Determine the [X, Y] coordinate at the center of the cell enclosing the given text.  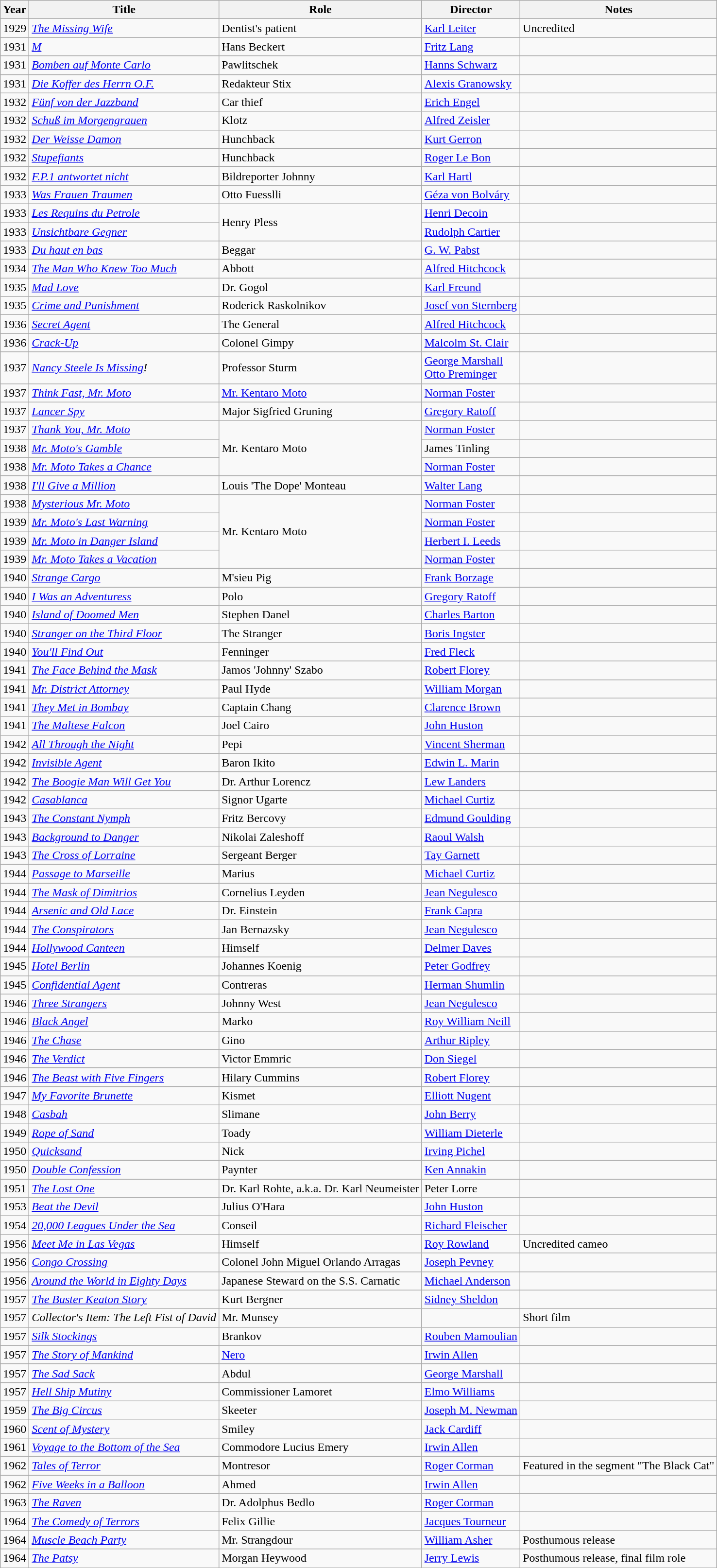
Herman Shumlin [471, 985]
Delmer Daves [471, 948]
Director [471, 10]
Polo [321, 596]
Pepi [321, 744]
Abdul [321, 1373]
Jack Cardiff [471, 1429]
The Buster Keaton Story [124, 1299]
Walter Lang [471, 485]
I Was an Adventuress [124, 596]
Mr. Moto Takes a Vacation [124, 559]
1929 [15, 28]
Clarence Brown [471, 707]
1947 [15, 1096]
Sergeant Berger [321, 855]
The Beast with Five Fingers [124, 1077]
The Constant Nymph [124, 818]
Josef von Sternberg [471, 306]
Ken Annakin [471, 1170]
Nero [321, 1355]
The Maltese Falcon [124, 726]
Otto Fuesslli [321, 194]
Professor Sturm [321, 367]
Year [15, 10]
Johnny West [321, 1003]
Congo Crossing [124, 1262]
Die Koffer des Herrn O.F. [124, 84]
Les Requins du Petrole [124, 213]
Cornelius Leyden [321, 892]
Joel Cairo [321, 726]
Hilary Cummins [321, 1077]
Don Siegel [471, 1059]
Passage to Marseille [124, 874]
The Man Who Knew Too Much [124, 269]
I'll Give a Million [124, 485]
Jacques Tourneur [471, 1521]
William Asher [471, 1540]
Gino [321, 1040]
Marko [321, 1022]
1951 [15, 1188]
Invisible Agent [124, 763]
1961 [15, 1447]
Malcolm St. Clair [471, 343]
Arthur Ripley [471, 1040]
All Through the Night [124, 744]
1948 [15, 1114]
The Patsy [124, 1558]
George MarshallOtto Preminger [471, 367]
Klotz [321, 121]
Tay Garnett [471, 855]
Major Sigfried Gruning [321, 411]
Henri Decoin [471, 213]
Title [124, 10]
Hans Beckert [321, 47]
Collector's Item: The Left Fist of David [124, 1318]
Island of Doomed Men [124, 615]
Marius [321, 874]
Unsichtbare Gegner [124, 232]
Edmund Goulding [471, 818]
Toady [321, 1133]
Silk Stockings [124, 1336]
Sidney Sheldon [471, 1299]
Frank Borzage [471, 578]
Hell Ship Mutiny [124, 1392]
Schuß im Morgengrauen [124, 121]
Lancer Spy [124, 411]
William Morgan [471, 689]
Dr. Adolphus Bedlo [321, 1503]
The General [321, 324]
Karl Freund [471, 287]
Paynter [321, 1170]
The Stranger [321, 633]
Mr. Moto's Gamble [124, 448]
Frank Capra [471, 911]
Role [321, 10]
William Dieterle [471, 1133]
Hanns Schwarz [471, 65]
Fritz Lang [471, 47]
1953 [15, 1207]
Roger Le Bon [471, 157]
Kurt Gerron [471, 139]
Smiley [321, 1429]
Posthumous release [619, 1540]
Dr. Arthur Lorencz [321, 781]
Montresor [321, 1466]
Baron Ikito [321, 763]
Colonel Gimpy [321, 343]
Fritz Bercovy [321, 818]
Dentist's patient [321, 28]
Was Frauen Traumen [124, 194]
Mr. Moto in Danger Island [124, 541]
Raoul Walsh [471, 836]
Roy William Neill [471, 1022]
Hollywood Canteen [124, 948]
M'sieu Pig [321, 578]
Felix Gillie [321, 1521]
Kismet [321, 1096]
Dr. Karl Rohte, a.k.a. Dr. Karl Neumeister [321, 1188]
Victor Emmric [321, 1059]
Richard Fleischer [471, 1225]
Louis 'The Dope' Monteau [321, 485]
Contreras [321, 985]
1949 [15, 1133]
Mr. Moto Takes a Chance [124, 467]
They Met in Bombay [124, 707]
Johannes Koenig [321, 966]
The Comedy of Terrors [124, 1521]
Five Weeks in a Balloon [124, 1484]
Stupefiants [124, 157]
The Sad Sack [124, 1373]
Beat the Devil [124, 1207]
Mr. Strangdour [321, 1540]
Arsenic and Old Lace [124, 911]
Stranger on the Third Floor [124, 633]
Joseph M. Newman [471, 1410]
Erich Engel [471, 102]
Bomben auf Monte Carlo [124, 65]
Pawlitschek [321, 65]
Signor Ugarte [321, 800]
Muscle Beach Party [124, 1540]
The Conspirators [124, 929]
1954 [15, 1225]
Elmo Williams [471, 1392]
The Boogie Man Will Get You [124, 781]
Slimane [321, 1114]
Roderick Raskolnikov [321, 306]
Short film [619, 1318]
Dr. Einstein [321, 911]
Roy Rowland [471, 1244]
Nick [321, 1151]
1959 [15, 1410]
Crime and Punishment [124, 306]
The Story of Mankind [124, 1355]
Mad Love [124, 287]
20,000 Leagues Under the Sea [124, 1225]
Uncredited [619, 28]
Kurt Bergner [321, 1299]
Abbott [321, 269]
The Big Circus [124, 1410]
Jan Bernazsky [321, 929]
Quicksand [124, 1151]
Dr. Gogol [321, 287]
Nikolai Zaleshoff [321, 836]
The Cross of Lorraine [124, 855]
Commodore Lucius Emery [321, 1447]
Julius O'Hara [321, 1207]
Edwin L. Marin [471, 763]
Henry Pless [321, 222]
Commissioner Lamoret [321, 1392]
Herbert I. Leeds [471, 541]
Notes [619, 10]
The Missing Wife [124, 28]
You'll Find Out [124, 652]
Casablanca [124, 800]
Featured in the segment "The Black Cat" [619, 1466]
Brankov [321, 1336]
Bildreporter Johnny [321, 176]
Meet Me in Las Vegas [124, 1244]
Jerry Lewis [471, 1558]
Tales of Terror [124, 1466]
Around the World in Eighty Days [124, 1281]
Peter Lorre [471, 1188]
Rudolph Cartier [471, 232]
Black Angel [124, 1022]
Mr. District Attorney [124, 689]
Redakteur Stix [321, 84]
Nancy Steele Is Missing! [124, 367]
Conseil [321, 1225]
Three Strangers [124, 1003]
Michael Anderson [471, 1281]
Karl Hartl [471, 176]
Casbah [124, 1114]
The Verdict [124, 1059]
Confidential Agent [124, 985]
The Mask of Dimitrios [124, 892]
G. W. Pabst [471, 250]
Colonel John Miguel Orlando Arragas [321, 1262]
Rouben Mamoulian [471, 1336]
Uncredited cameo [619, 1244]
The Lost One [124, 1188]
Irving Pichel [471, 1151]
Du haut en bas [124, 250]
Captain Chang [321, 707]
Fenninger [321, 652]
Lew Landers [471, 781]
Der Weisse Damon [124, 139]
Secret Agent [124, 324]
Mysterious Mr. Moto [124, 504]
Background to Danger [124, 836]
The Face Behind the Mask [124, 670]
Ahmed [321, 1484]
John Berry [471, 1114]
1963 [15, 1503]
Paul Hyde [321, 689]
Karl Leiter [471, 28]
Japanese Steward on the S.S. Carnatic [321, 1281]
Jamos 'Johnny' Szabo [321, 670]
Car thief [321, 102]
Voyage to the Bottom of the Sea [124, 1447]
M [124, 47]
My Favorite Brunette [124, 1096]
Alexis Granowsky [471, 84]
Charles Barton [471, 615]
1960 [15, 1429]
Elliott Nugent [471, 1096]
Mr. Moto's Last Warning [124, 522]
The Raven [124, 1503]
Fred Fleck [471, 652]
Peter Godfrey [471, 966]
Joseph Pevney [471, 1262]
Rope of Sand [124, 1133]
Hotel Berlin [124, 966]
Skeeter [321, 1410]
Boris Ingster [471, 633]
Strange Cargo [124, 578]
James Tinling [471, 448]
Posthumous release, final film role [619, 1558]
Morgan Heywood [321, 1558]
Alfred Zeisler [471, 121]
Scent of Mystery [124, 1429]
George Marshall [471, 1373]
Géza von Bolváry [471, 194]
Crack-Up [124, 343]
Think Fast, Mr. Moto [124, 393]
F.P.1 antwortet nicht [124, 176]
Beggar [321, 250]
Vincent Sherman [471, 744]
1934 [15, 269]
The Chase [124, 1040]
Double Confession [124, 1170]
Mr. Munsey [321, 1318]
Fünf von der Jazzband [124, 102]
Stephen Danel [321, 615]
Thank You, Mr. Moto [124, 430]
